Return the [X, Y] coordinate for the center point of the cell that contains the specified text.  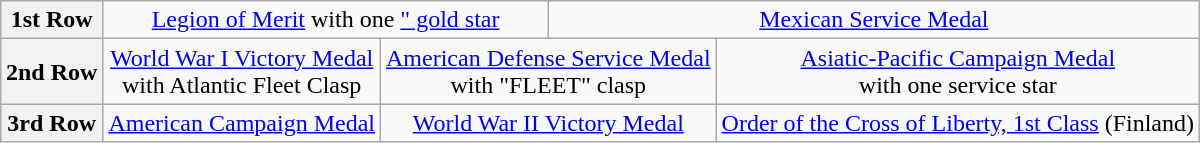
American Defense Service Medal with "FLEET" clasp [549, 72]
Asiatic-Pacific Campaign Medal with one service star [958, 72]
2nd Row [51, 72]
World War I Victory Medal with Atlantic Fleet Clasp [242, 72]
World War II Victory Medal [549, 123]
1st Row [51, 20]
Order of the Cross of Liberty, 1st Class (Finland) [958, 123]
American Campaign Medal [242, 123]
Mexican Service Medal [874, 20]
3rd Row [51, 123]
Legion of Merit with one " gold star [326, 20]
